Search for the cell housing the specified text and yield its [X, Y] center coordinate. 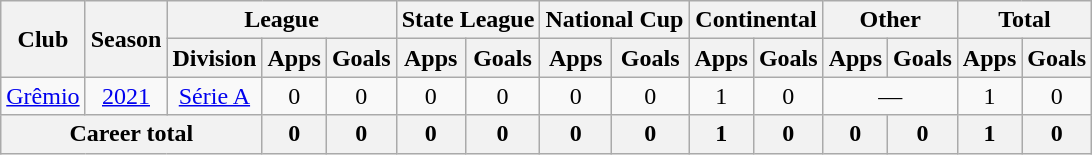
Season [126, 39]
Grêmio [43, 96]
League [282, 20]
State League [468, 20]
Total [1024, 20]
Continental [756, 20]
Other [890, 20]
Career total [132, 134]
Club [43, 39]
Série A [214, 96]
National Cup [614, 20]
2021 [126, 96]
Division [214, 58]
— [890, 96]
